Output the (x, y) coordinate of the center of the cell containing the given text.  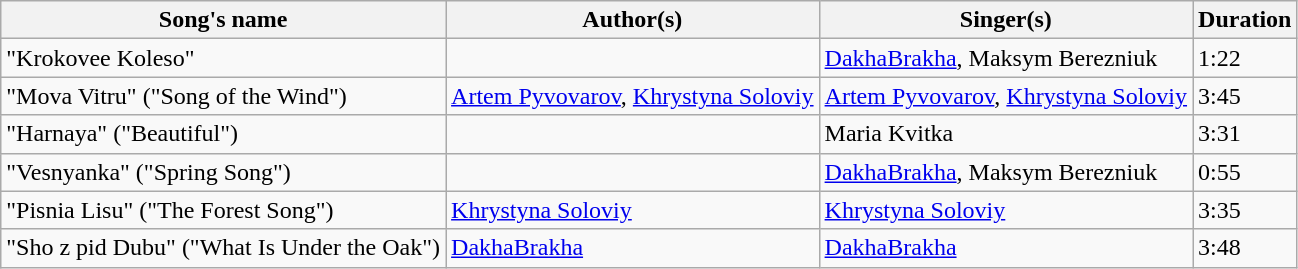
Author(s) (633, 20)
"Sho z pid Dubu" ("What Is Under the Oak") (224, 248)
Maria Kvitka (1006, 134)
Song's name (224, 20)
"Krokovee Koleso" (224, 58)
3:35 (1245, 210)
"Mova Vitru" ("Song of the Wind") (224, 96)
1:22 (1245, 58)
0:55 (1245, 172)
3:45 (1245, 96)
Duration (1245, 20)
"Pisnia Lisu" ("The Forest Song") (224, 210)
3:31 (1245, 134)
"Vesnyanka" ("Spring Song") (224, 172)
3:48 (1245, 248)
Singer(s) (1006, 20)
"Harnaya" ("Beautiful") (224, 134)
